Extract the [X, Y] coordinate from the center of the cell holding the provided text.  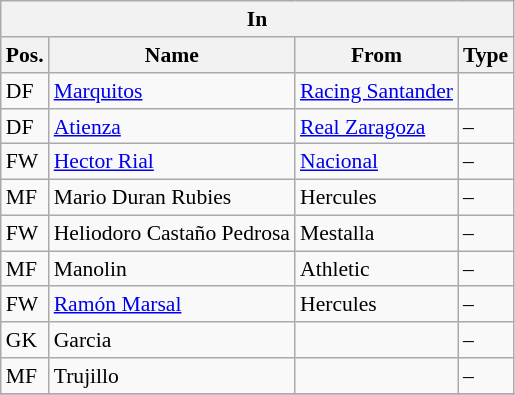
Pos. [25, 55]
Name [172, 55]
Athletic [376, 269]
GK [25, 340]
Trujillo [172, 376]
Nacional [376, 162]
Real Zaragoza [376, 126]
Mario Duran Rubies [172, 197]
Racing Santander [376, 91]
Mestalla [376, 233]
Manolin [172, 269]
In [258, 19]
From [376, 55]
Atienza [172, 126]
Heliodoro Castaño Pedrosa [172, 233]
Garcia [172, 340]
Type [486, 55]
Marquitos [172, 91]
Ramón Marsal [172, 304]
Hector Rial [172, 162]
